Return the [x, y] coordinate for the center point of the cell that contains the specified text.  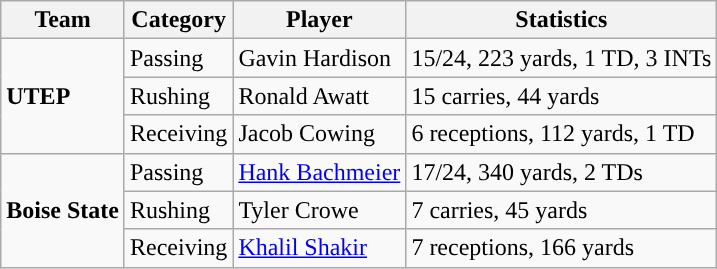
7 carries, 45 yards [562, 210]
Team [63, 20]
Player [320, 20]
Boise State [63, 210]
Ronald Awatt [320, 96]
Statistics [562, 20]
Hank Bachmeier [320, 172]
Jacob Cowing [320, 134]
Gavin Hardison [320, 58]
15/24, 223 yards, 1 TD, 3 INTs [562, 58]
Category [178, 20]
17/24, 340 yards, 2 TDs [562, 172]
Tyler Crowe [320, 210]
15 carries, 44 yards [562, 96]
Khalil Shakir [320, 248]
6 receptions, 112 yards, 1 TD [562, 134]
UTEP [63, 96]
7 receptions, 166 yards [562, 248]
